Return (X, Y) of the center of cell containing provided text 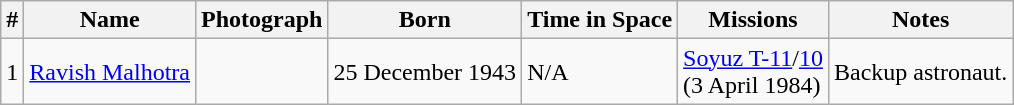
Ravish Malhotra (110, 72)
N/A (600, 72)
# (12, 20)
Name (110, 20)
Missions (754, 20)
Born (425, 20)
25 December 1943 (425, 72)
Time in Space (600, 20)
Notes (920, 20)
1 (12, 72)
Photograph (262, 20)
Backup astronaut. (920, 72)
Soyuz T-11/10(3 April 1984) (754, 72)
